Pinpoint the cell where the given text exists, returning its [x, y] midpoint coordinate. 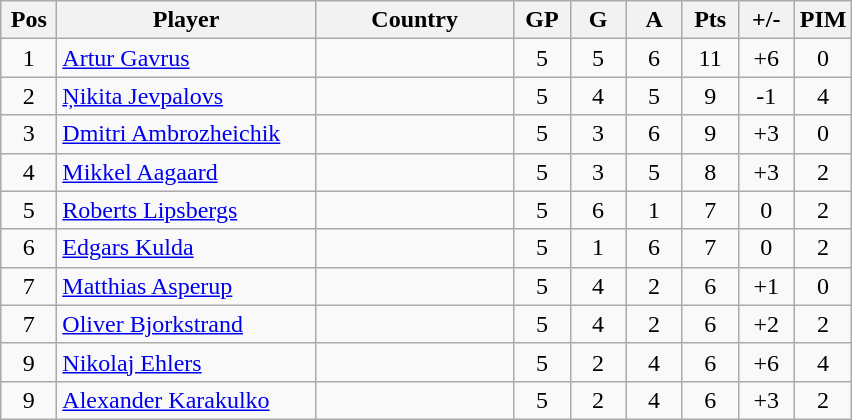
Oliver Bjorkstrand [186, 324]
Edgars Kulda [186, 248]
G [598, 20]
A [654, 20]
-1 [766, 96]
Alexander Karakulko [186, 400]
Artur Gavrus [186, 58]
Matthias Asperup [186, 286]
Mikkel Aagaard [186, 172]
Roberts Lipsbergs [186, 210]
+1 [766, 286]
GP [542, 20]
Ņikita Jevpalovs [186, 96]
Dmitri Ambrozheichik [186, 134]
Player [186, 20]
Nikolaj Ehlers [186, 362]
+2 [766, 324]
Pos [29, 20]
8 [710, 172]
11 [710, 58]
Country [414, 20]
PIM [823, 20]
Pts [710, 20]
+/- [766, 20]
